From the cell containing the given text, extract its center point as (x, y) coordinate. 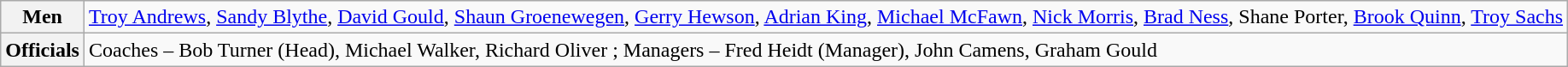
Men (43, 17)
Coaches – Bob Turner (Head), Michael Walker, Richard Oliver ; Managers – Fred Heidt (Manager), John Camens, Graham Gould (825, 50)
Officials (43, 50)
